From the cell containing the given text, extract its center point as (x, y) coordinate. 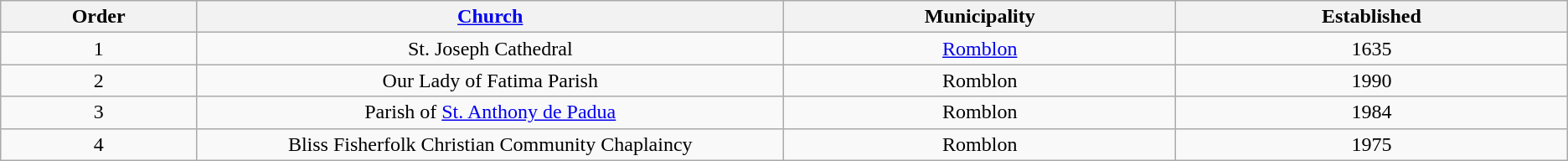
Parish of St. Anthony de Padua (491, 112)
4 (99, 144)
St. Joseph Cathedral (491, 49)
1635 (1372, 49)
3 (99, 112)
1990 (1372, 80)
1984 (1372, 112)
Church (491, 17)
Our Lady of Fatima Parish (491, 80)
Order (99, 17)
Established (1372, 17)
2 (99, 80)
1 (99, 49)
Bliss Fisherfolk Christian Community Chaplaincy (491, 144)
1975 (1372, 144)
Municipality (980, 17)
